Find where the given text appears and provide that cell's center as (X, Y) coordinate. 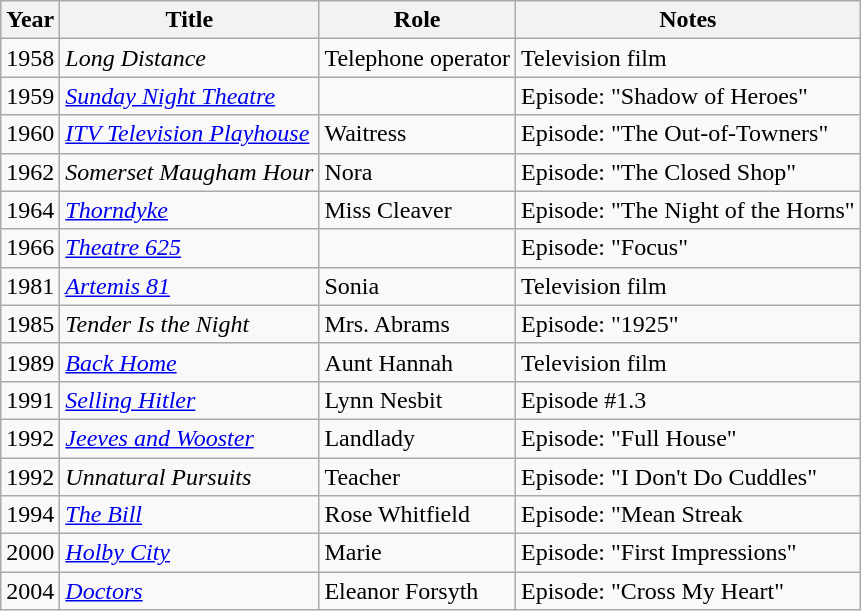
ITV Television Playhouse (190, 134)
Marie (418, 553)
Long Distance (190, 58)
Episode: "The Out-of-Towners" (688, 134)
Episode: "Cross My Heart" (688, 591)
Episode: "Full House" (688, 438)
Eleanor Forsyth (418, 591)
Title (190, 20)
Episode: "I Don't Do Cuddles" (688, 477)
The Bill (190, 515)
Episode: "The Night of the Horns" (688, 210)
Episode: "Mean Streak (688, 515)
Episode: "First Impressions" (688, 553)
1994 (30, 515)
Back Home (190, 362)
Waitress (418, 134)
1964 (30, 210)
2004 (30, 591)
Selling Hitler (190, 400)
1981 (30, 286)
Aunt Hannah (418, 362)
1960 (30, 134)
1989 (30, 362)
Miss Cleaver (418, 210)
Doctors (190, 591)
Role (418, 20)
Notes (688, 20)
2000 (30, 553)
Episode: "Shadow of Heroes" (688, 96)
Tender Is the Night (190, 324)
Lynn Nesbit (418, 400)
1962 (30, 172)
Sunday Night Theatre (190, 96)
Theatre 625 (190, 248)
Unnatural Pursuits (190, 477)
1985 (30, 324)
Teacher (418, 477)
Nora (418, 172)
Sonia (418, 286)
Jeeves and Wooster (190, 438)
1959 (30, 96)
Thorndyke (190, 210)
Episode #1.3 (688, 400)
Somerset Maugham Hour (190, 172)
1958 (30, 58)
Episode: "The Closed Shop" (688, 172)
Holby City (190, 553)
Telephone operator (418, 58)
Episode: "Focus" (688, 248)
Episode: "1925" (688, 324)
Landlady (418, 438)
Rose Whitfield (418, 515)
Artemis 81 (190, 286)
Year (30, 20)
1991 (30, 400)
1966 (30, 248)
Mrs. Abrams (418, 324)
